Search for the cell housing the specified text and yield its (x, y) center coordinate. 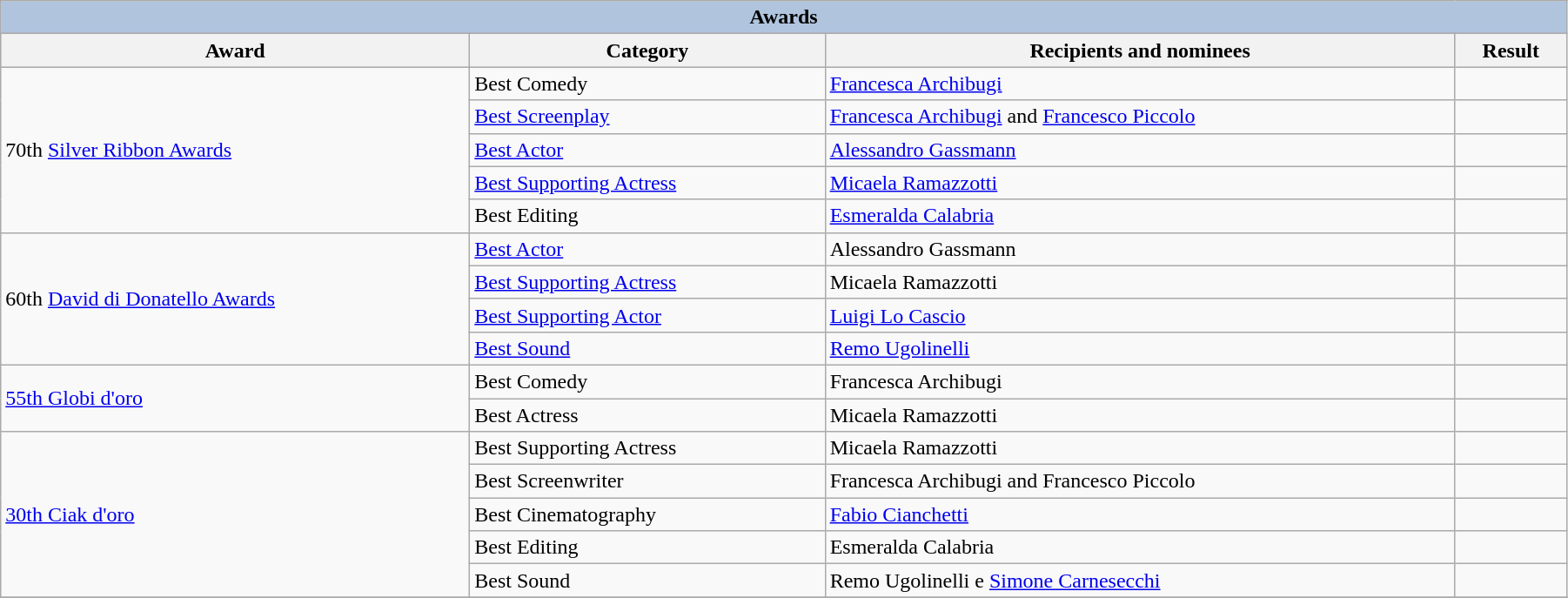
Recipients and nominees (1140, 50)
Fabio Cianchetti (1140, 514)
Remo Ugolinelli (1140, 348)
Award (235, 50)
30th Ciak d'oro (235, 514)
Awards (784, 17)
Best Screenwriter (647, 481)
70th Silver Ribbon Awards (235, 150)
Best Cinematography (647, 514)
55th Globi d'oro (235, 398)
Result (1511, 50)
Remo Ugolinelli e Simone Carnesecchi (1140, 581)
Best Screenplay (647, 117)
60th David di Donatello Awards (235, 299)
Luigi Lo Cascio (1140, 315)
Best Actress (647, 415)
Best Supporting Actor (647, 315)
Category (647, 50)
